Return the (X, Y) coordinate for the center point of the cell that contains the specified text.  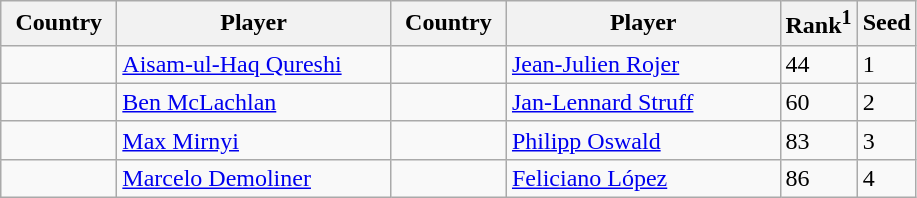
Feliciano López (643, 178)
44 (818, 64)
Jan-Lennard Struff (643, 102)
Jean-Julien Rojer (643, 64)
Rank1 (818, 24)
1 (886, 64)
Marcelo Demoliner (254, 178)
Max Mirnyi (254, 140)
60 (818, 102)
2 (886, 102)
3 (886, 140)
83 (818, 140)
86 (818, 178)
Seed (886, 24)
Ben McLachlan (254, 102)
4 (886, 178)
Aisam-ul-Haq Qureshi (254, 64)
Philipp Oswald (643, 140)
